Pinpoint the cell where the given text exists, returning its (X, Y) midpoint coordinate. 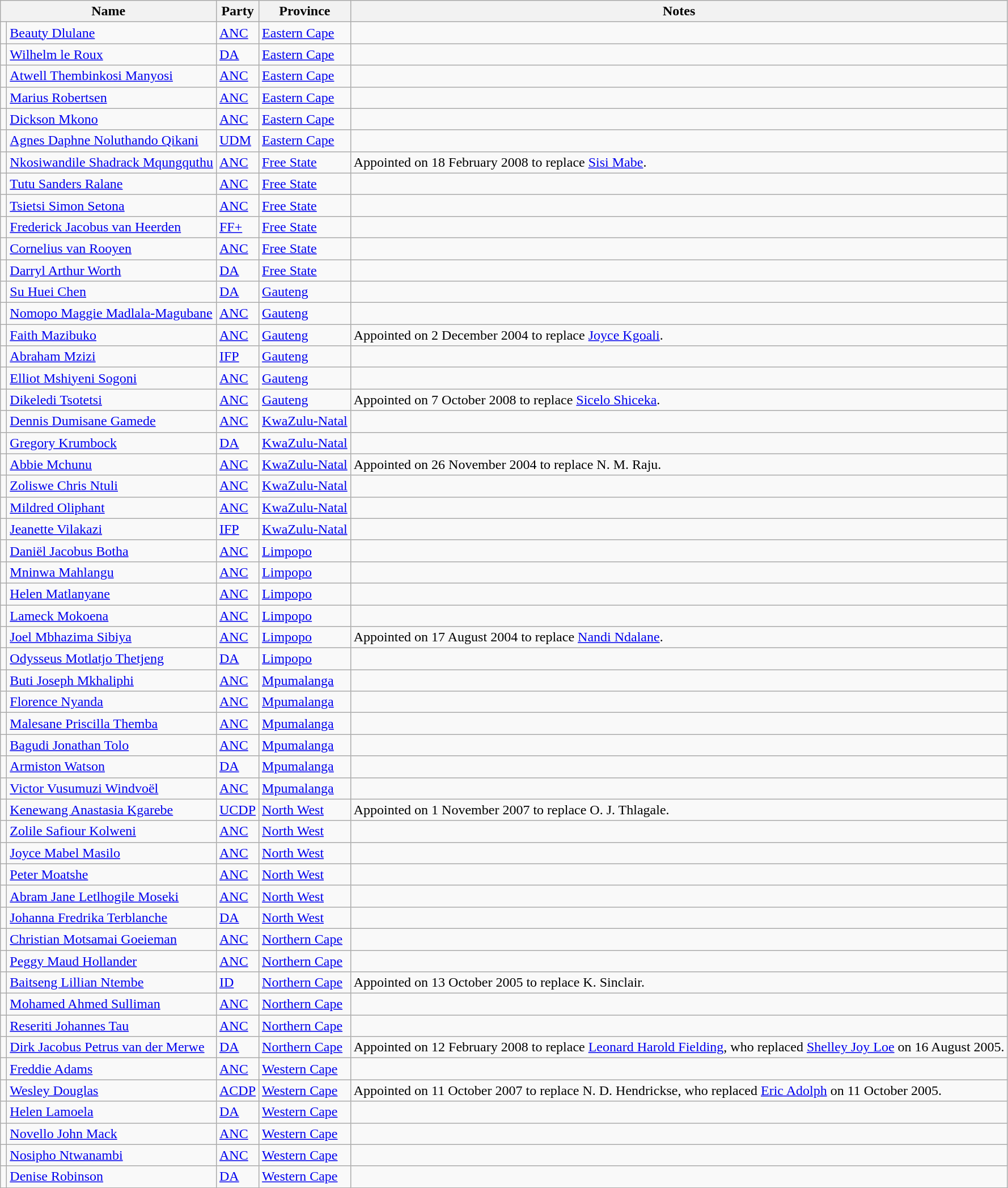
Party (237, 11)
Joyce Mabel Masilo (112, 853)
Johanna Fredrika Terblanche (112, 918)
Dickson Mkono (112, 119)
Appointed on 13 October 2005 to replace K. Sinclair. (679, 983)
Abraham Mzizi (112, 357)
Christian Motsamai Goeieman (112, 939)
Appointed on 1 November 2007 to replace O. J. Thlagale. (679, 810)
Helen Lamoela (112, 1112)
Elliot Mshiyeni Sogoni (112, 378)
Tutu Sanders Ralane (112, 184)
Tsietsi Simon Setona (112, 205)
Darryl Arthur Worth (112, 270)
Armiston Watson (112, 767)
Dikeledi Tsotetsi (112, 400)
Peter Moatshe (112, 874)
Nosipho Ntwanambi (112, 1155)
Jeanette Vilakazi (112, 529)
Appointed on 7 October 2008 to replace Sicelo Shiceka. (679, 400)
Faith Mazibuko (112, 335)
Denise Robinson (112, 1177)
Lameck Mokoena (112, 615)
Daniël Jacobus Botha (112, 551)
Reseriti Johannes Tau (112, 1026)
Nkosiwandile Shadrack Mqungquthu (112, 162)
Dennis Dumisane Gamede (112, 421)
Province (305, 11)
Frederick Jacobus van Heerden (112, 227)
Su Huei Chen (112, 292)
UDM (237, 141)
Zolile Safiour Kolweni (112, 831)
Mohamed Ahmed Sulliman (112, 1004)
Appointed on 12 February 2008 to replace Leonard Harold Fielding, who replaced Shelley Joy Loe on 16 August 2005. (679, 1047)
Mninwa Mahlangu (112, 572)
Cornelius van Rooyen (112, 248)
Appointed on 2 December 2004 to replace Joyce Kgoali. (679, 335)
Appointed on 18 February 2008 to replace Sisi Mabe. (679, 162)
Victor Vusumuzi Windvoël (112, 788)
Appointed on 26 November 2004 to replace N. M. Raju. (679, 464)
Appointed on 17 August 2004 to replace Nandi Ndalane. (679, 637)
Agnes Daphne Noluthando Qikani (112, 141)
Marius Robertsen (112, 98)
Freddie Adams (112, 1069)
ID (237, 983)
Nomopo Maggie Madlala-Magubane (112, 314)
Dirk Jacobus Petrus van der Merwe (112, 1047)
Peggy Maud Hollander (112, 961)
Baitseng Lillian Ntembe (112, 983)
Novello John Mack (112, 1134)
Florence Nyanda (112, 702)
Abram Jane Letlhogile Moseki (112, 896)
Appointed on 11 October 2007 to replace N. D. Hendrickse, who replaced Eric Adolph on 11 October 2005. (679, 1090)
UCDP (237, 810)
Helen Matlanyane (112, 594)
Kenewang Anastasia Kgarebe (112, 810)
Joel Mbhazima Sibiya (112, 637)
FF+ (237, 227)
Bagudi Jonathan Tolo (112, 745)
Atwell Thembinkosi Manyosi (112, 76)
Mildred Oliphant (112, 508)
Odysseus Motlatjo Thetjeng (112, 659)
Buti Joseph Mkhaliphi (112, 680)
Name (109, 11)
Beauty Dlulane (112, 33)
Wilhelm le Roux (112, 54)
ACDP (237, 1090)
Abbie Mchunu (112, 464)
Malesane Priscilla Themba (112, 724)
Gregory Krumbock (112, 443)
Notes (679, 11)
Zoliswe Chris Ntuli (112, 486)
Wesley Douglas (112, 1090)
